Pinpoint the cell where the given text exists, returning its (X, Y) midpoint coordinate. 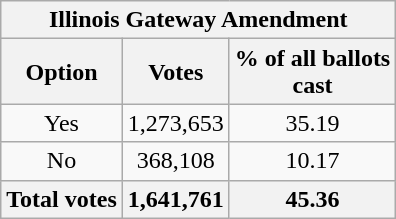
No (62, 161)
Yes (62, 123)
Illinois Gateway Amendment (198, 20)
1,641,761 (176, 199)
Total votes (62, 199)
1,273,653 (176, 123)
Votes (176, 72)
10.17 (312, 161)
35.19 (312, 123)
368,108 (176, 161)
45.36 (312, 199)
Option (62, 72)
% of all ballotscast (312, 72)
